Scan for the cell matching the given text and deliver its (X, Y) coordinate at center. 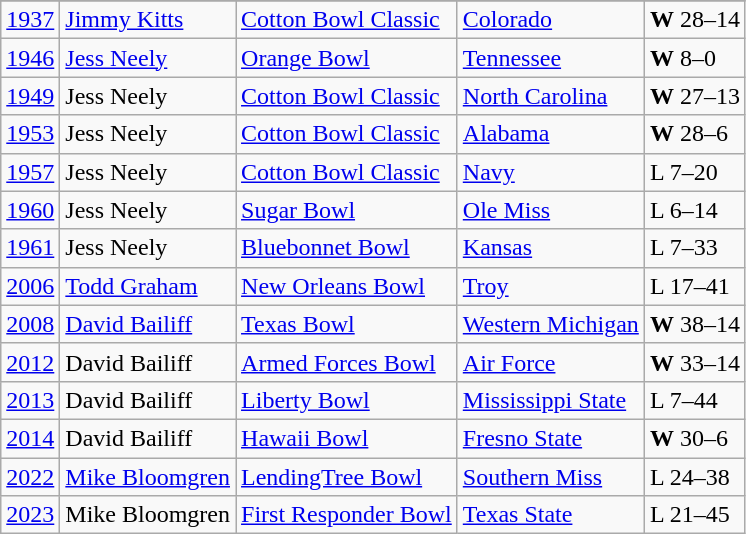
L 21–45 (694, 515)
New Orleans Bowl (347, 286)
W 33–14 (694, 362)
2023 (30, 515)
North Carolina (550, 96)
Kansas (550, 248)
Western Michigan (550, 324)
Sugar Bowl (347, 210)
W 28–6 (694, 134)
Texas Bowl (347, 324)
Southern Miss (550, 477)
Texas State (550, 515)
2014 (30, 438)
Ole Miss (550, 210)
1953 (30, 134)
W 28–14 (694, 20)
W 8–0 (694, 58)
1960 (30, 210)
1957 (30, 172)
2006 (30, 286)
1961 (30, 248)
Air Force (550, 362)
Todd Graham (148, 286)
L 17–41 (694, 286)
Troy (550, 286)
2008 (30, 324)
First Responder Bowl (347, 515)
2013 (30, 400)
1949 (30, 96)
L 7–33 (694, 248)
Alabama (550, 134)
L 24–38 (694, 477)
Orange Bowl (347, 58)
Hawaii Bowl (347, 438)
Bluebonnet Bowl (347, 248)
Armed Forces Bowl (347, 362)
L 7–44 (694, 400)
Liberty Bowl (347, 400)
L 6–14 (694, 210)
Mississippi State (550, 400)
W 38–14 (694, 324)
L 7–20 (694, 172)
2022 (30, 477)
1946 (30, 58)
1937 (30, 20)
Navy (550, 172)
LendingTree Bowl (347, 477)
Tennessee (550, 58)
2012 (30, 362)
W 27–13 (694, 96)
Fresno State (550, 438)
W 30–6 (694, 438)
Jimmy Kitts (148, 20)
Colorado (550, 20)
